Determine the [X, Y] coordinate at the center of the cell enclosing the given text.  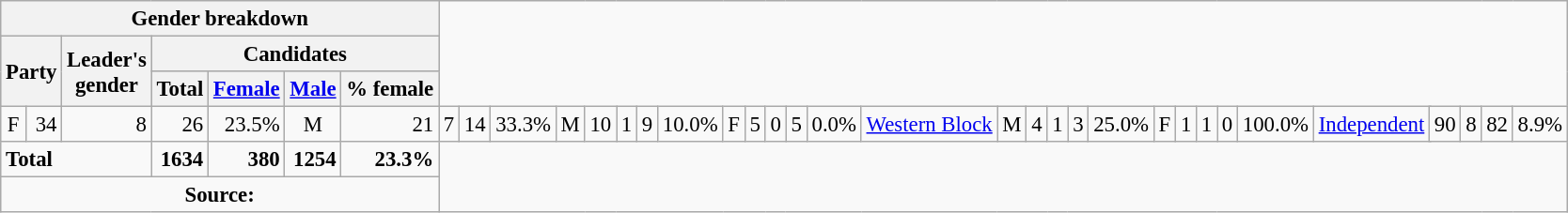
8.9% [1540, 125]
10 [600, 125]
Western Block [929, 125]
14 [474, 125]
Candidates [295, 54]
100.0% [1277, 125]
26 [180, 125]
380 [246, 160]
4 [1037, 125]
Gender breakdown [220, 19]
Independent [1371, 125]
25.0% [1121, 125]
9 [648, 125]
23.5% [246, 125]
1254 [313, 160]
90 [1446, 125]
1634 [180, 160]
23.3% [390, 160]
Source: [220, 195]
Party [32, 71]
% female [390, 89]
7 [448, 125]
Female [246, 89]
21 [390, 125]
10.0% [690, 125]
Male [313, 89]
82 [1497, 125]
3 [1078, 125]
0.0% [834, 125]
33.3% [523, 125]
Leader'sgender [107, 71]
34 [43, 125]
